Capture the cell that displays the provided text and extract its (x, y) central coordinate. 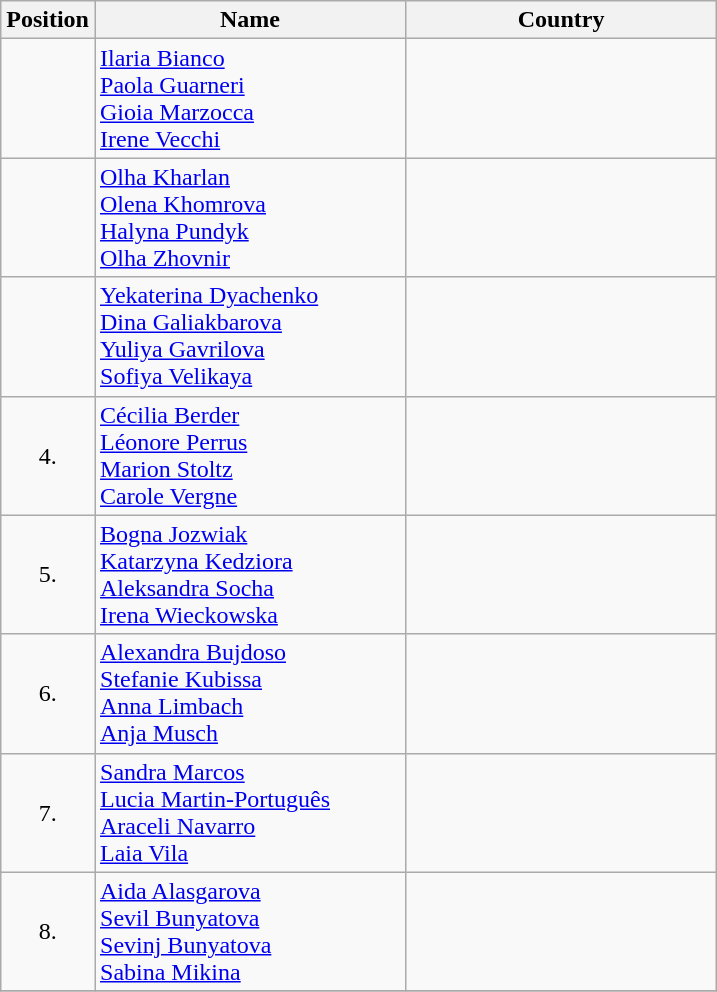
7. (48, 812)
Position (48, 20)
Ilaria BiancoPaola GuarneriGioia MarzoccaIrene Vecchi (250, 98)
Bogna JozwiakKatarzyna KedzioraAleksandra SochaIrena Wieckowska (250, 574)
Sandra MarcosLucia Martin-PortuguêsAraceli NavarroLaia Vila (250, 812)
Yekaterina DyachenkoDina GaliakbarovaYuliya GavrilovaSofiya Velikaya (250, 336)
Olha KharlanOlena KhomrovaHalyna PundykOlha Zhovnir (250, 218)
Country (562, 20)
Name (250, 20)
6. (48, 694)
Cécilia BerderLéonore PerrusMarion StoltzCarole Vergne (250, 456)
Aida AlasgarovaSevil BunyatovaSevinj BunyatovaSabina Mikina (250, 932)
5. (48, 574)
8. (48, 932)
Alexandra BujdosoStefanie KubissaAnna LimbachAnja Musch (250, 694)
4. (48, 456)
